Search for the cell housing the specified text and yield its (x, y) center coordinate. 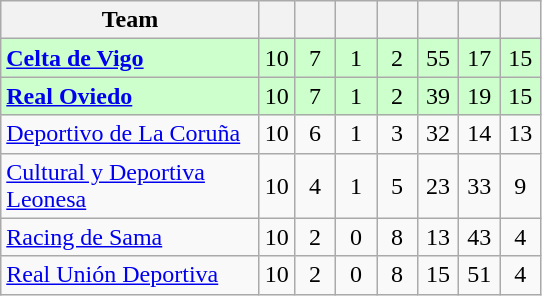
9 (520, 186)
17 (480, 58)
Real Oviedo (130, 96)
5 (396, 186)
23 (438, 186)
33 (480, 186)
Team (130, 20)
6 (314, 134)
51 (480, 275)
Deportivo de La Coruña (130, 134)
Real Unión Deportiva (130, 275)
Cultural y Deportiva Leonesa (130, 186)
19 (480, 96)
Celta de Vigo (130, 58)
55 (438, 58)
32 (438, 134)
3 (396, 134)
Racing de Sama (130, 237)
14 (480, 134)
39 (438, 96)
43 (480, 237)
